Provide the (X, Y) coordinate of the cell's center where the given text is located.  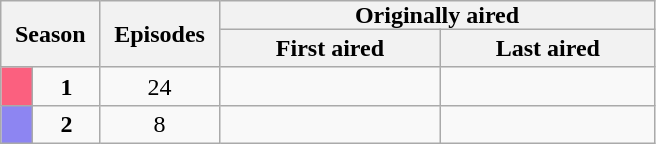
24 (160, 86)
Originally aired (437, 15)
First aired (330, 48)
Last aired (548, 48)
2 (66, 124)
Episodes (160, 34)
1 (66, 86)
8 (160, 124)
Season (50, 34)
